Output the [X, Y] coordinate of the center of the cell containing the given text.  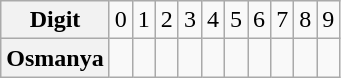
6 [260, 20]
7 [282, 20]
2 [166, 20]
1 [144, 20]
0 [120, 20]
Osmanya [55, 58]
3 [190, 20]
5 [236, 20]
Digit [55, 20]
8 [306, 20]
9 [328, 20]
4 [212, 20]
